Capture the cell that displays the provided text and extract its (X, Y) central coordinate. 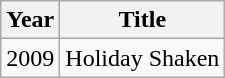
Holiday Shaken (142, 58)
2009 (30, 58)
Year (30, 20)
Title (142, 20)
